Locate the cell with the specified text and output its (x, y) center coordinate. 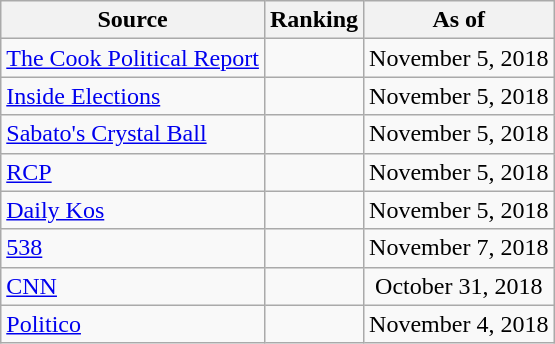
RCP (133, 172)
CNN (133, 286)
Politico (133, 324)
Source (133, 20)
October 31, 2018 (459, 286)
November 7, 2018 (459, 248)
The Cook Political Report (133, 58)
As of (459, 20)
Daily Kos (133, 210)
Inside Elections (133, 96)
Sabato's Crystal Ball (133, 134)
538 (133, 248)
November 4, 2018 (459, 324)
Ranking (314, 20)
